Scan for the cell matching the given text and deliver its (x, y) coordinate at center. 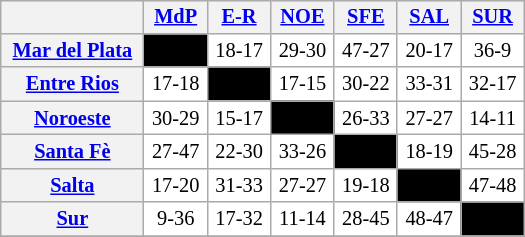
11-14 (302, 219)
17-32 (238, 219)
SUR (492, 17)
48-47 (428, 219)
17-20 (176, 185)
30-29 (176, 118)
18-19 (428, 152)
29-30 (302, 51)
47-27 (366, 51)
22-30 (238, 152)
18-17 (238, 51)
33-31 (428, 84)
MdP (176, 17)
Noroeste (72, 118)
NOE (302, 17)
Salta (72, 185)
SAL (428, 17)
33-26 (302, 152)
31-33 (238, 185)
Mar del Plata (72, 51)
9-36 (176, 219)
20-17 (428, 51)
36-9 (492, 51)
Santa Fè (72, 152)
27-47 (176, 152)
26-33 (366, 118)
17-18 (176, 84)
15-17 (238, 118)
SFE (366, 17)
Sur (72, 219)
14-11 (492, 118)
19-18 (366, 185)
45-28 (492, 152)
E-R (238, 17)
47-48 (492, 185)
28-45 (366, 219)
32-17 (492, 84)
Entre Rios (72, 84)
17-15 (302, 84)
30-22 (366, 84)
